From the cell containing the given text, extract its center point as (x, y) coordinate. 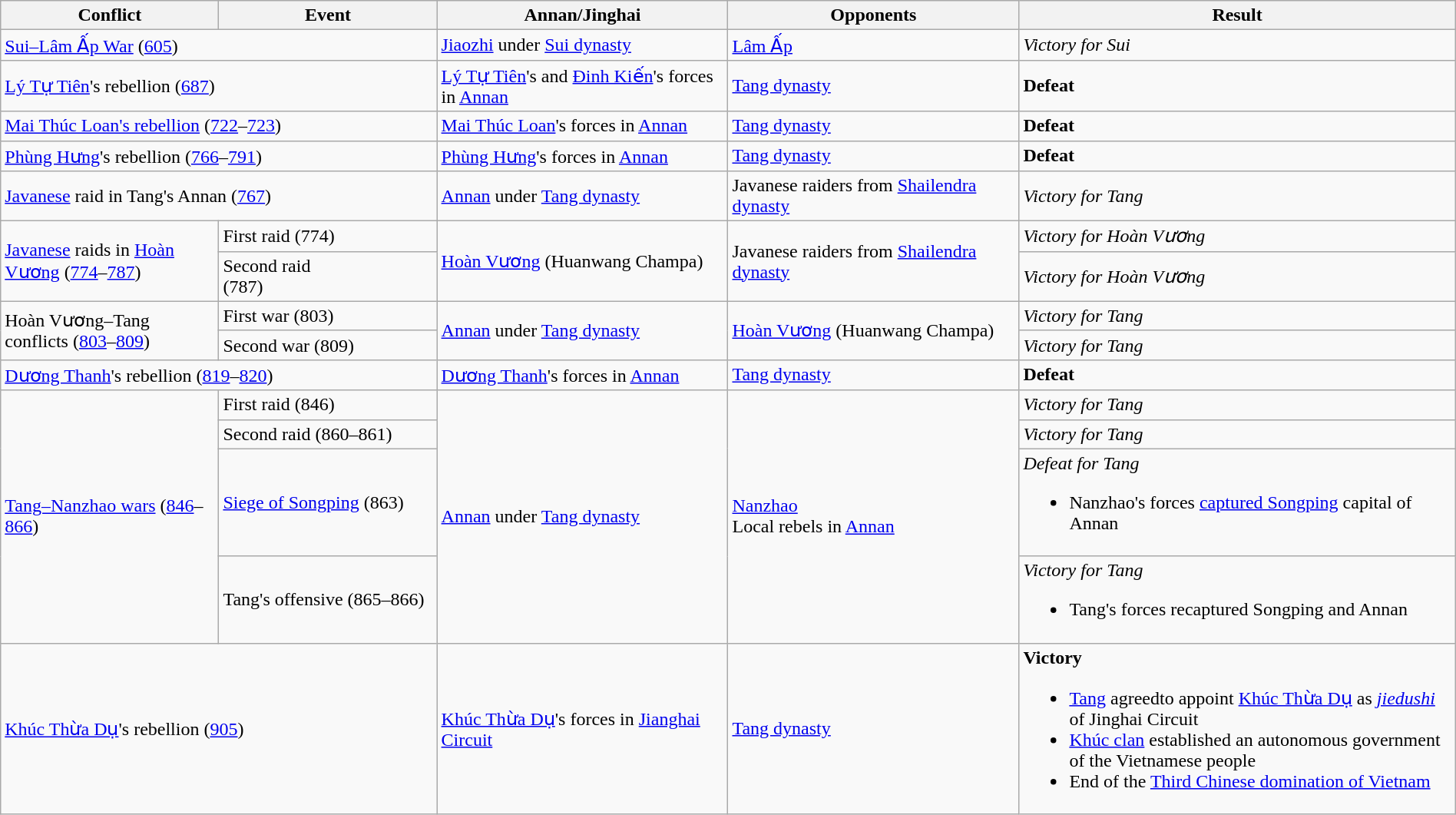
Phùng Hưng's rebellion (766–791) (219, 156)
First war (803) (328, 316)
Mai Thúc Loan's rebellion (722–723) (219, 126)
Lâm Ấp (874, 45)
Annan/Jinghai (582, 15)
Second raid (860–861) (328, 434)
First raid (846) (328, 405)
Khúc Thừa Dụ's forces in Jianghai Circuit (582, 728)
Result (1237, 15)
Tang–Nanzhao wars (846–866) (110, 516)
Victory for Sui (1237, 45)
Hoàn Vương–Tang conflicts (803–809) (110, 330)
NanzhaoLocal rebels in Annan (874, 516)
First raid (774) (328, 237)
Lý Tự Tiên's rebellion (687) (219, 86)
Sui–Lâm Ấp War (605) (219, 45)
Event (328, 15)
Defeat for TangNanzhao's forces captured Songping capital of Annan (1237, 502)
Siege of Songping (863) (328, 502)
Lý Tự Tiên's and Đinh Kiến's forces in Annan (582, 86)
Conflict (110, 15)
Javanese raids in Hoàn Vương (774–787) (110, 261)
Victory for TangTang's forces recaptured Songping and Annan (1237, 599)
Opponents (874, 15)
Second war (809) (328, 345)
Javanese raid in Tang's Annan (767) (219, 197)
Jiaozhi under Sui dynasty (582, 45)
Mai Thúc Loan's forces in Annan (582, 126)
Dương Thanh's rebellion (819–820) (219, 375)
Tang's offensive (865–866) (328, 599)
Dương Thanh's forces in Annan (582, 375)
Second raid (787) (328, 277)
Phùng Hưng's forces in Annan (582, 156)
Khúc Thừa Dụ's rebellion (905) (219, 728)
